Find where the given text appears and provide that cell's center as (x, y) coordinate. 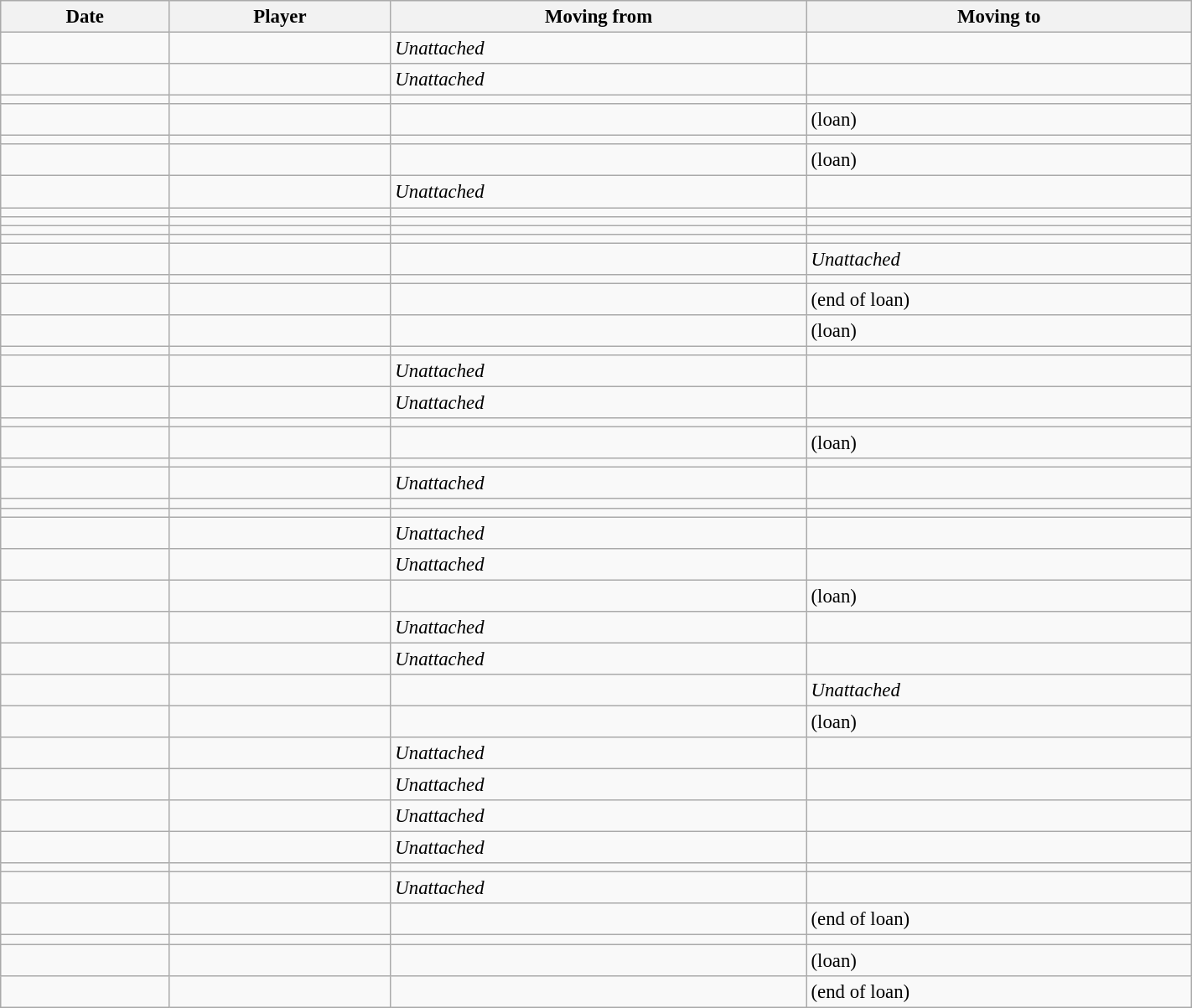
Player (280, 17)
Moving from (599, 17)
Moving to (999, 17)
Date (86, 17)
